Search for the cell housing the specified text and yield its (X, Y) center coordinate. 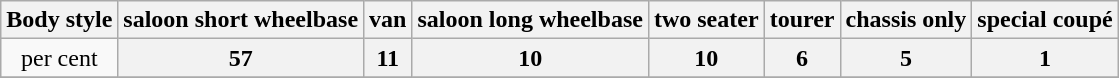
per cent (60, 58)
Body style (60, 20)
tourer (802, 20)
saloon short wheelbase (241, 20)
57 (241, 58)
1 (1045, 58)
saloon long wheelbase (530, 20)
special coupé (1045, 20)
6 (802, 58)
two seater (706, 20)
5 (906, 58)
11 (388, 58)
chassis only (906, 20)
van (388, 20)
